Search for the cell housing the specified text and yield its (x, y) center coordinate. 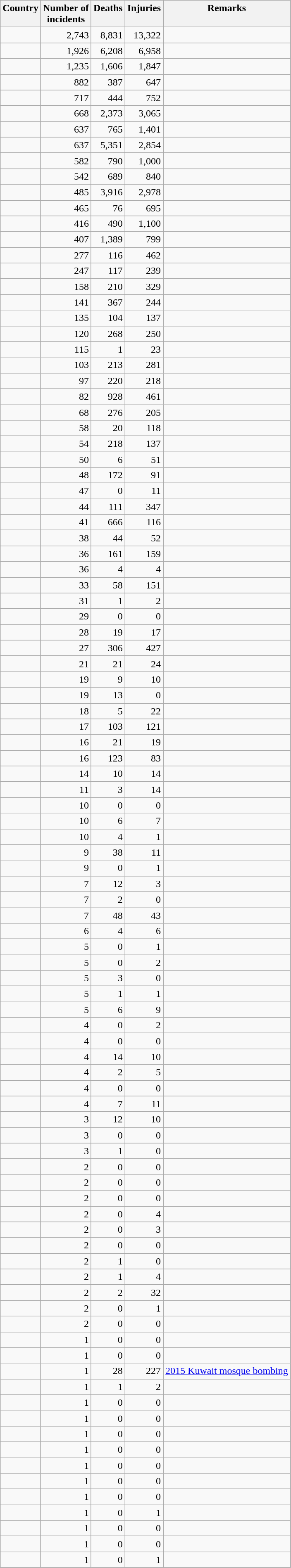
2,978 (144, 192)
205 (144, 412)
461 (144, 396)
29 (66, 617)
18 (66, 711)
27 (66, 648)
50 (66, 460)
135 (66, 318)
882 (66, 82)
Deaths (108, 14)
668 (66, 114)
172 (108, 475)
159 (144, 554)
8,831 (108, 35)
76 (108, 208)
123 (108, 758)
6,208 (108, 51)
24 (144, 664)
2,854 (144, 145)
427 (144, 648)
6,958 (144, 51)
306 (108, 648)
111 (108, 507)
387 (108, 82)
32 (144, 1293)
790 (108, 161)
97 (66, 381)
Injuries (144, 14)
1,389 (108, 240)
1,926 (66, 51)
13 (108, 695)
268 (108, 334)
281 (144, 365)
20 (108, 428)
689 (108, 176)
54 (66, 444)
367 (108, 302)
1,000 (144, 161)
117 (108, 271)
329 (144, 287)
31 (66, 601)
161 (108, 554)
582 (66, 161)
104 (108, 318)
717 (66, 98)
213 (108, 365)
33 (66, 585)
68 (66, 412)
407 (66, 240)
277 (66, 255)
247 (66, 271)
928 (108, 396)
121 (144, 727)
Country (21, 14)
115 (66, 349)
2,743 (66, 35)
462 (144, 255)
120 (66, 334)
647 (144, 82)
82 (66, 396)
47 (66, 491)
158 (66, 287)
Remarks (227, 14)
13,322 (144, 35)
276 (108, 412)
83 (144, 758)
5,351 (108, 145)
695 (144, 208)
244 (144, 302)
347 (144, 507)
141 (66, 302)
3,916 (108, 192)
444 (108, 98)
485 (66, 192)
52 (144, 538)
227 (144, 1371)
1,401 (144, 129)
118 (144, 428)
41 (66, 522)
3,065 (144, 114)
416 (66, 224)
465 (66, 208)
239 (144, 271)
22 (144, 711)
666 (108, 522)
1,100 (144, 224)
91 (144, 475)
490 (108, 224)
43 (144, 915)
799 (144, 240)
23 (144, 349)
51 (144, 460)
Number ofincidents (66, 14)
542 (66, 176)
1,606 (108, 66)
1,847 (144, 66)
2015 Kuwait mosque bombing (227, 1371)
2,373 (108, 114)
250 (144, 334)
1,235 (66, 66)
752 (144, 98)
840 (144, 176)
210 (108, 287)
765 (108, 129)
151 (144, 585)
220 (108, 381)
